Locate the cell with the specified text and output its [x, y] center coordinate. 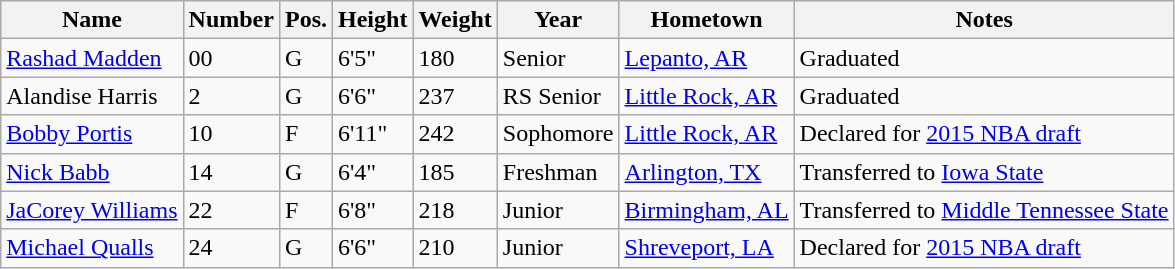
Shreveport, LA [706, 248]
185 [455, 172]
Number [231, 20]
22 [231, 210]
210 [455, 248]
218 [455, 210]
6'11" [373, 134]
6'8" [373, 210]
Michael Qualls [92, 248]
Height [373, 20]
Senior [558, 58]
JaCorey Williams [92, 210]
Bobby Portis [92, 134]
14 [231, 172]
242 [455, 134]
Freshman [558, 172]
6'5" [373, 58]
2 [231, 96]
237 [455, 96]
Hometown [706, 20]
Lepanto, AR [706, 58]
Transferred to Iowa State [984, 172]
Sophomore [558, 134]
Name [92, 20]
180 [455, 58]
Birmingham, AL [706, 210]
Pos. [306, 20]
6'4" [373, 172]
24 [231, 248]
RS Senior [558, 96]
Nick Babb [92, 172]
00 [231, 58]
Arlington, TX [706, 172]
Alandise Harris [92, 96]
Rashad Madden [92, 58]
Year [558, 20]
Notes [984, 20]
10 [231, 134]
Transferred to Middle Tennessee State [984, 210]
Weight [455, 20]
